For the text-containing cell, return its midpoint in [x, y] coordinate format. 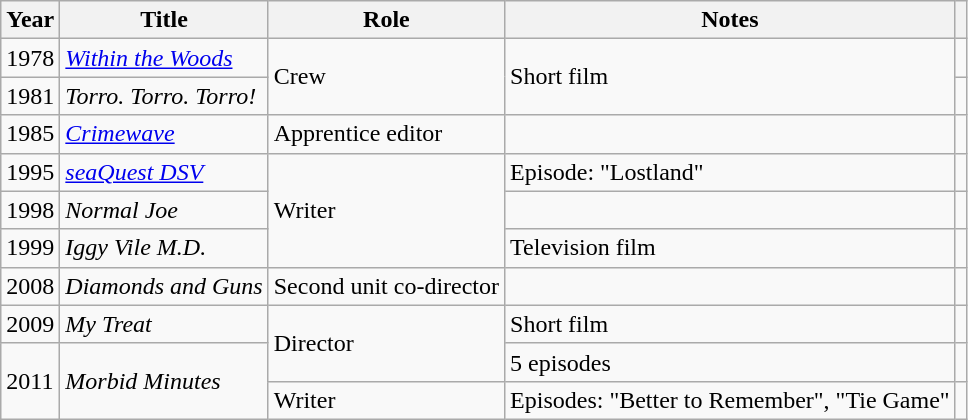
Morbid Minutes [164, 381]
Crew [386, 77]
Apprentice editor [386, 134]
1999 [30, 248]
Iggy Vile M.D. [164, 248]
2009 [30, 324]
2011 [30, 381]
seaQuest DSV [164, 172]
1998 [30, 210]
Notes [730, 20]
My Treat [164, 324]
1985 [30, 134]
Role [386, 20]
2008 [30, 286]
Episodes: "Better to Remember", "Tie Game" [730, 400]
Second unit co-director [386, 286]
Television film [730, 248]
Year [30, 20]
Director [386, 343]
Torro. Torro. Torro! [164, 96]
1995 [30, 172]
Diamonds and Guns [164, 286]
1978 [30, 58]
1981 [30, 96]
Episode: "Lostland" [730, 172]
Normal Joe [164, 210]
Title [164, 20]
Crimewave [164, 134]
5 episodes [730, 362]
Within the Woods [164, 58]
